For the text-containing cell, return its midpoint in (x, y) coordinate format. 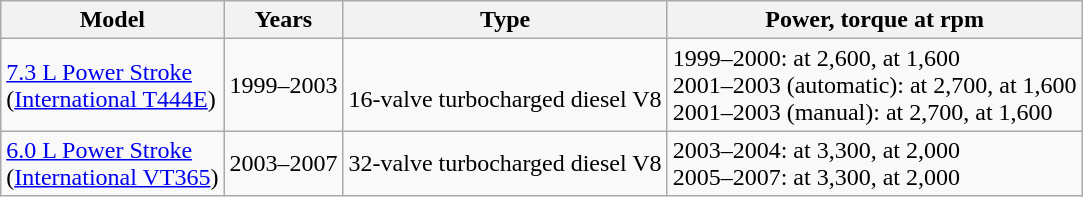
Model (112, 20)
32-valve turbocharged diesel V8 (505, 164)
2003–2004: at 3,300, at 2,0002005–2007: at 3,300, at 2,000 (874, 164)
Type (505, 20)
7.3 L Power Stroke(International T444E) (112, 85)
2003–2007 (284, 164)
6.0 L Power Stroke(International VT365) (112, 164)
16-valve turbocharged diesel V8 (505, 85)
Power, torque at rpm (874, 20)
1999–2000: at 2,600, at 1,6002001–2003 (automatic): at 2,700, at 1,6002001–2003 (manual): at 2,700, at 1,600 (874, 85)
Years (284, 20)
1999–2003 (284, 85)
